Return the (x, y) coordinate for the center point of the cell that contains the specified text.  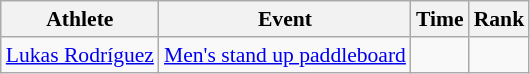
Lukas Rodríguez (80, 55)
Event (285, 19)
Men's stand up paddleboard (285, 55)
Time (440, 19)
Athlete (80, 19)
Rank (500, 19)
